Provide the [X, Y] coordinate of the cell's center where the given text is located.  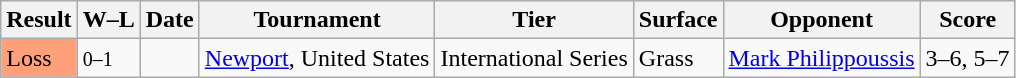
Tournament [317, 20]
Newport, United States [317, 58]
Mark Philippoussis [822, 58]
Result [39, 20]
0–1 [108, 58]
Opponent [822, 20]
Grass [678, 58]
Surface [678, 20]
Loss [39, 58]
3–6, 5–7 [968, 58]
Date [170, 20]
International Series [534, 58]
W–L [108, 20]
Score [968, 20]
Tier [534, 20]
